From the cell containing the given text, extract its center point as [x, y] coordinate. 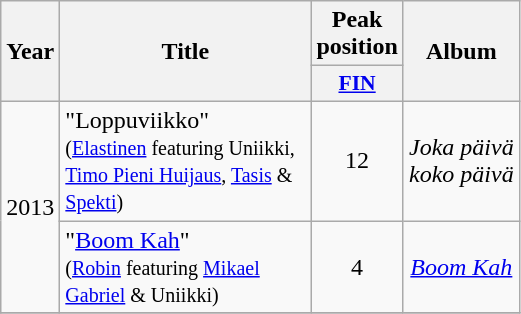
"Boom Kah"(Robin featuring Mikael Gabriel & Uniikki) [186, 266]
12 [357, 160]
Joka päivä koko päivä [461, 160]
Peak position [357, 34]
Boom Kah [461, 266]
FIN [357, 84]
Title [186, 52]
"Loppuviikko"(Elastinen featuring Uniikki, Timo Pieni Huijaus, Tasis & Spekti) [186, 160]
Album [461, 52]
2013 [30, 206]
4 [357, 266]
Year [30, 52]
